Extract the [X, Y] coordinate from the center of the cell holding the provided text.  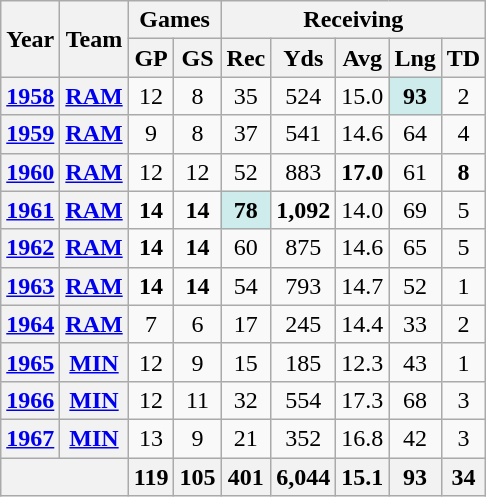
119 [151, 477]
13 [151, 438]
17.0 [362, 172]
541 [304, 134]
68 [415, 400]
1962 [30, 248]
1967 [30, 438]
401 [246, 477]
4 [463, 134]
6,044 [304, 477]
1,092 [304, 210]
883 [304, 172]
21 [246, 438]
34 [463, 477]
37 [246, 134]
16.8 [362, 438]
185 [304, 362]
6 [198, 324]
Year [30, 39]
14.0 [362, 210]
1958 [30, 96]
Games [174, 20]
105 [198, 477]
875 [304, 248]
15.1 [362, 477]
TD [463, 58]
352 [304, 438]
32 [246, 400]
Team [94, 39]
GP [151, 58]
1963 [30, 286]
GS [198, 58]
33 [415, 324]
64 [415, 134]
245 [304, 324]
1961 [30, 210]
Receiving [354, 20]
Rec [246, 58]
35 [246, 96]
11 [198, 400]
54 [246, 286]
554 [304, 400]
65 [415, 248]
Avg [362, 58]
60 [246, 248]
42 [415, 438]
Yds [304, 58]
1959 [30, 134]
61 [415, 172]
15.0 [362, 96]
14.7 [362, 286]
1966 [30, 400]
14.4 [362, 324]
793 [304, 286]
15 [246, 362]
1960 [30, 172]
43 [415, 362]
78 [246, 210]
7 [151, 324]
17.3 [362, 400]
69 [415, 210]
524 [304, 96]
Lng [415, 58]
1965 [30, 362]
1964 [30, 324]
12.3 [362, 362]
17 [246, 324]
